Provide the [x, y] coordinate of the cell's center where the given text is located.  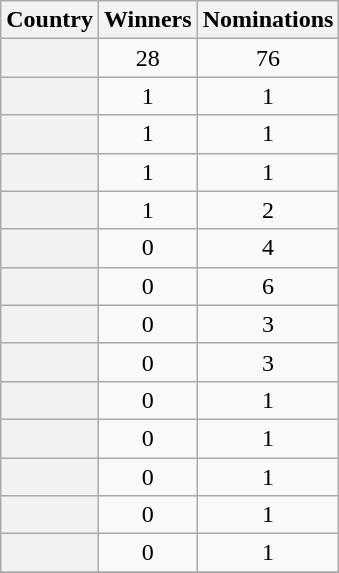
28 [148, 58]
76 [268, 58]
6 [268, 286]
2 [268, 210]
Country [50, 20]
Winners [148, 20]
Nominations [268, 20]
4 [268, 248]
